Pinpoint the cell where the given text exists, returning its [x, y] midpoint coordinate. 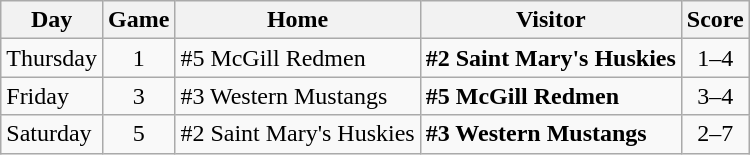
Thursday [52, 58]
Home [298, 20]
Friday [52, 96]
Game [138, 20]
Day [52, 20]
Saturday [52, 134]
5 [138, 134]
1–4 [715, 58]
Visitor [550, 20]
3 [138, 96]
3–4 [715, 96]
2–7 [715, 134]
Score [715, 20]
1 [138, 58]
